From the cell containing the given text, extract its center point as [X, Y] coordinate. 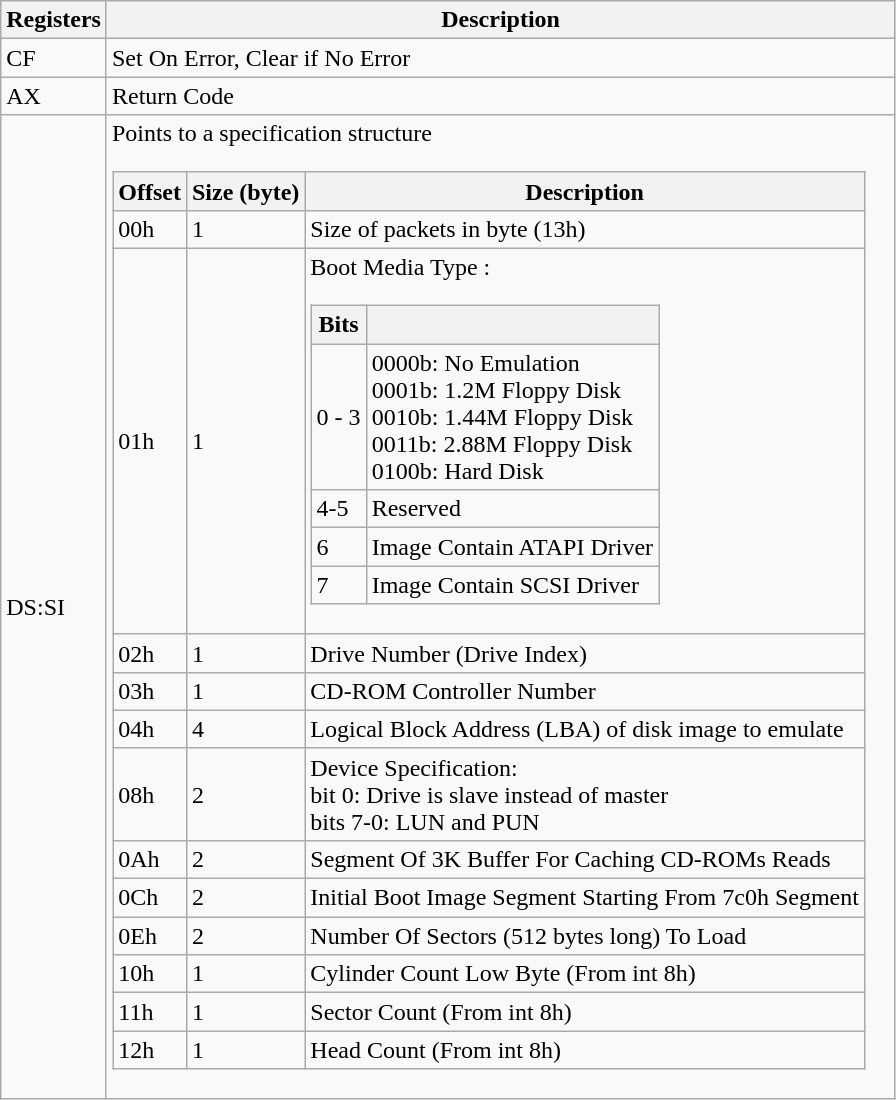
11h [150, 1012]
Reserved [512, 509]
Image Contain ATAPI Driver [512, 547]
AX [54, 96]
Cylinder Count Low Byte (From int 8h) [585, 974]
04h [150, 729]
0Ah [150, 859]
Size of packets in byte (13h) [585, 229]
Size (byte) [245, 191]
CF [54, 58]
Number Of Sectors (512 bytes long) To Load [585, 936]
Device Specification:bit 0: Drive is slave instead of masterbits 7-0: LUN and PUN [585, 794]
DS:SI [54, 607]
Sector Count (From int 8h) [585, 1012]
0000b: No Emulation0001b: 1.2M Floppy Disk0010b: 1.44M Floppy Disk0011b: 2.88M Floppy Disk0100b: Hard Disk [512, 417]
Set On Error, Clear if No Error [500, 58]
Initial Boot Image Segment Starting From 7c0h Segment [585, 898]
Image Contain SCSI Driver [512, 585]
4-5 [338, 509]
0Eh [150, 936]
Drive Number (Drive Index) [585, 653]
Offset [150, 191]
Segment Of 3K Buffer For Caching CD-ROMs Reads [585, 859]
10h [150, 974]
7 [338, 585]
Logical Block Address (LBA) of disk image to emulate [585, 729]
03h [150, 691]
Bits [338, 325]
00h [150, 229]
08h [150, 794]
01h [150, 441]
6 [338, 547]
12h [150, 1050]
4 [245, 729]
Head Count (From int 8h) [585, 1050]
02h [150, 653]
Return Code [500, 96]
Registers [54, 20]
CD-ROM Controller Number [585, 691]
0Ch [150, 898]
0 - 3 [338, 417]
